Scan for the cell matching the given text and deliver its (x, y) coordinate at center. 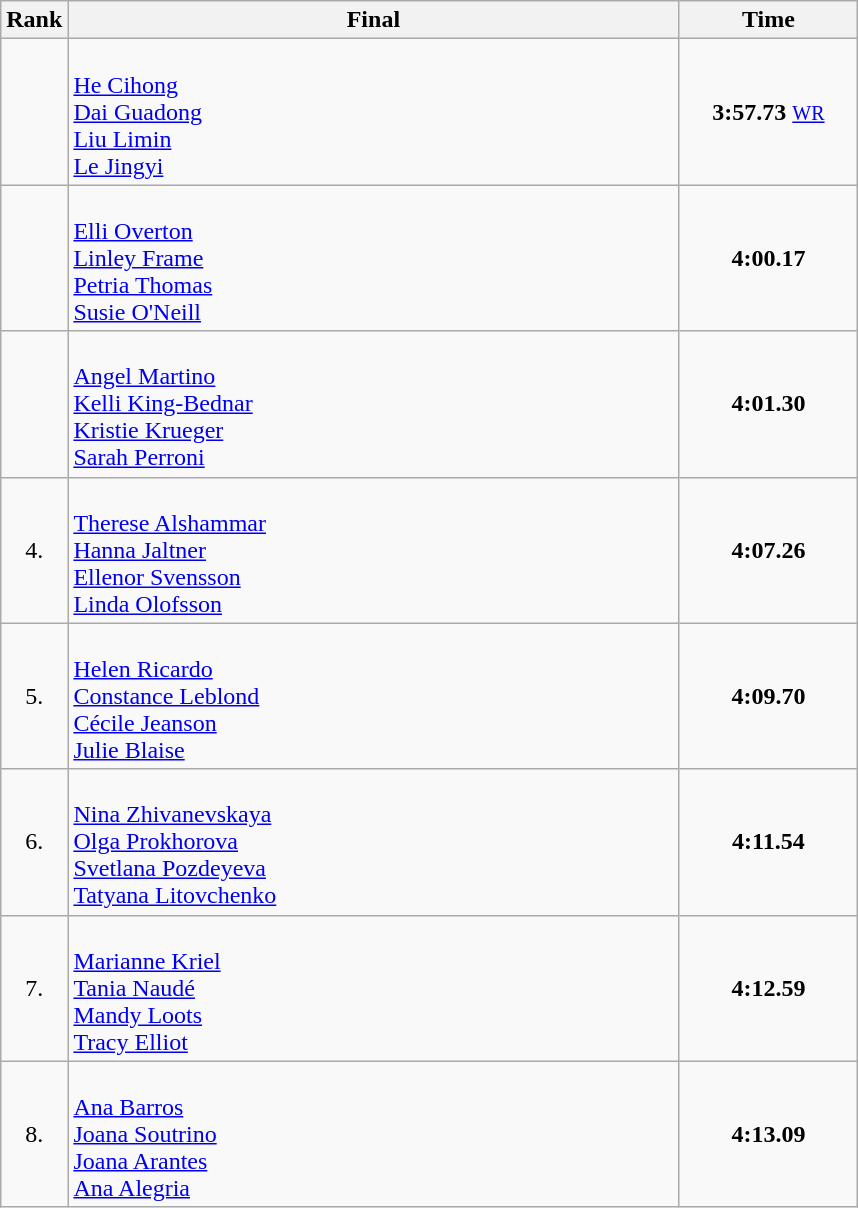
4:13.09 (768, 1134)
4:11.54 (768, 842)
5. (34, 696)
4:07.26 (768, 550)
Nina ZhivanevskayaOlga ProkhorovaSvetlana PozdeyevaTatyana Litovchenko (374, 842)
Rank (34, 20)
Angel MartinoKelli King-BednarKristie KruegerSarah Perroni (374, 404)
4:01.30 (768, 404)
Therese AlshammarHanna JaltnerEllenor SvenssonLinda Olofsson (374, 550)
Marianne KrielTania NaudéMandy LootsTracy Elliot (374, 988)
4:09.70 (768, 696)
Helen RicardoConstance LeblondCécile JeansonJulie Blaise (374, 696)
He CihongDai GuadongLiu LiminLe Jingyi (374, 112)
Elli OvertonLinley FramePetria ThomasSusie O'Neill (374, 258)
Final (374, 20)
3:57.73 WR (768, 112)
4. (34, 550)
8. (34, 1134)
Ana BarrosJoana SoutrinoJoana ArantesAna Alegria (374, 1134)
4:12.59 (768, 988)
6. (34, 842)
4:00.17 (768, 258)
7. (34, 988)
Time (768, 20)
